Search for the cell housing the specified text and yield its [X, Y] center coordinate. 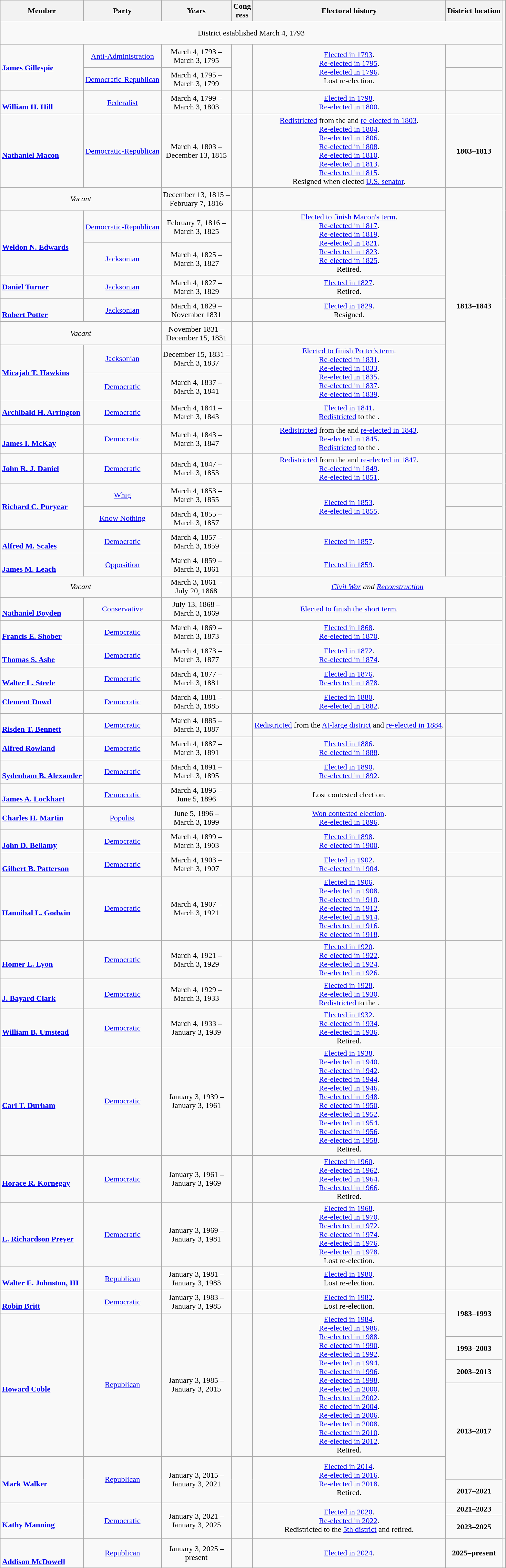
Clement Dowd [42, 702]
January 3, 1981 –January 3, 1983 [197, 1279]
Elected in 1880.Re-elected in 1882. [349, 702]
Kathy Manning [42, 1521]
Alfred M. Scales [42, 541]
March 4, 1825 –March 3, 1827 [197, 259]
John D. Bellamy [42, 841]
January 3, 1985 –January 3, 2015 [197, 1385]
March 4, 1827 –March 3, 1829 [197, 287]
1813–1843 [474, 306]
March 4, 1855 –March 3, 1857 [197, 518]
March 4, 1933 –January 3, 1939 [197, 1028]
Elected in 1932.Re-elected in 1934.Re-elected in 1936.Retired. [349, 1028]
Elected in 1793.Re-elected in 1795.Re-elected in 1796.Lost re-election. [349, 68]
March 4, 1895 –June 5, 1896 [197, 795]
March 4, 1829 –November 1831 [197, 310]
Elected to finish Potter's term.Re-elected in 1831.Re-elected in 1833.Re-elected in 1835.Re-elected in 1837.Re-elected in 1839. [349, 373]
Charles H. Martin [42, 818]
Civil War and Reconstruction [378, 587]
Redistricted from the At-large district and re-elected in 1884. [349, 725]
Conservative [122, 609]
Federalist [122, 103]
Elected in 1982.Lost re-election. [349, 1302]
James I. McKay [42, 439]
March 4, 1929 –March 3, 1933 [197, 994]
Francis E. Shober [42, 632]
March 4, 1843 –March 3, 1847 [197, 439]
Whig [122, 495]
January 3, 1969 –January 3, 1981 [197, 1235]
Opposition [122, 565]
March 4, 1885 –March 3, 1887 [197, 725]
Elected in 1859. [349, 565]
March 4, 1857 –March 3, 1859 [197, 541]
January 3, 1961 –January 3, 1969 [197, 1179]
Elected in 1890.Re-elected in 1892. [349, 771]
Elected in 1841.Redistricted to the . [349, 412]
Walter E. Johnston, III [42, 1279]
2017–2021 [474, 1491]
March 4, 1847 –March 3, 1853 [197, 468]
Elected to finish Macon's term.Re-elected in 1817.Re-elected in 1819.Re-elected in 1821.Re-elected in 1823.Re-elected in 1825.Retired. [349, 243]
Homer L. Lyon [42, 960]
Daniel Turner [42, 287]
March 4, 1899 –March 3, 1903 [197, 841]
Horace R. Kornegay [42, 1179]
Elected in 1827.Retired. [349, 287]
Elected in 1902.Re-elected in 1904. [349, 864]
March 4, 1803 –December 13, 1815 [197, 151]
James Gillespie [42, 68]
Carl T. Durham [42, 1101]
Member [42, 11]
Alfred Rowland [42, 748]
Populist [122, 818]
1993–2003 [474, 1348]
Elected in 1829.Resigned. [349, 310]
2023–2025 [474, 1527]
2021–2023 [474, 1509]
Addison McDowell [42, 1553]
James A. Lockhart [42, 795]
July 13, 1868 –March 3, 1869 [197, 609]
March 4, 1873 –March 3, 1877 [197, 655]
March 4, 1877 –March 3, 1881 [197, 678]
1803–1813 [474, 151]
December 15, 1831 –March 3, 1837 [197, 359]
Walter L. Steele [42, 678]
District established March 4, 1793 [251, 33]
Anti-Administration [122, 56]
Nathaniel Macon [42, 151]
March 4, 1859 –March 3, 1861 [197, 565]
Elected in 1906.Re-elected in 1908.Re-elected in 1910.Re-elected in 1912.Re-elected in 1914.Re-elected in 1916.Re-elected in 1918. [349, 908]
Elected in 1868.Re-elected in 1870. [349, 632]
December 13, 1815 –February 7, 1816 [197, 199]
Elected in 1798.Re-elected in 1800. [349, 103]
January 3, 1983 –January 3, 1985 [197, 1302]
March 4, 1795 –March 3, 1799 [197, 79]
Elected in 1920.Re-elected in 1922.Re-elected in 1924.Re-elected in 1926. [349, 960]
Richard C. Puryear [42, 507]
March 4, 1869 –March 3, 1873 [197, 632]
William B. Umstead [42, 1028]
1983–1993 [474, 1313]
January 3, 1939 –January 3, 1961 [197, 1101]
Elected in 2014.Re-elected in 2016.Re-elected in 2018.Retired. [349, 1480]
2013–2017 [474, 1431]
Elected in 1928.Re-elected in 1930.Redistricted to the . [349, 994]
Elected in 2020.Re-elected in 2022.Redistricted to the 5th district and retired. [349, 1521]
Elected in 1980.Lost re-election. [349, 1279]
February 7, 1816 –March 3, 1825 [197, 227]
Gilbert B. Patterson [42, 864]
Elected to finish the short term. [349, 609]
Won contested election.Re-elected in 1896. [349, 818]
Micajah T. Hawkins [42, 373]
Howard Coble [42, 1385]
June 5, 1896 –March 3, 1899 [197, 818]
Thomas S. Ashe [42, 655]
March 4, 1853 –March 3, 1855 [197, 495]
January 3, 2025 –present [197, 1553]
James M. Leach [42, 565]
March 4, 1903 –March 3, 1907 [197, 864]
District location [474, 11]
March 4, 1837 –March 3, 1841 [197, 387]
Elected in 1872.Re-elected in 1874. [349, 655]
Mark Walker [42, 1480]
Robert Potter [42, 310]
2025–present [474, 1553]
Congress [242, 11]
Weldon N. Edwards [42, 243]
Elected in 1968.Re-elected in 1970.Re-elected in 1972.Re-elected in 1974.Re-elected in 1976.Re-elected in 1978.Lost re-election. [349, 1235]
Redistricted from the and re-elected in 1847.Re-elected in 1849.Re-elected in 1851. [349, 468]
Elected in 1960.Re-elected in 1962.Re-elected in 1964.Re-elected in 1966.Retired. [349, 1179]
March 4, 1887 –March 3, 1891 [197, 748]
2003–2013 [474, 1372]
Lost contested election. [349, 795]
March 4, 1921 –March 3, 1929 [197, 960]
March 4, 1793 –March 3, 1795 [197, 56]
William H. Hill [42, 103]
March 3, 1861 –July 20, 1868 [197, 587]
John R. J. Daniel [42, 468]
Sydenham B. Alexander [42, 771]
Risden T. Bennett [42, 725]
Robin Britt [42, 1302]
Party [122, 11]
Elected in 1853.Re-elected in 1855. [349, 507]
January 3, 2021 –January 3, 2025 [197, 1521]
March 4, 1841 –March 3, 1843 [197, 412]
March 4, 1881 –March 3, 1885 [197, 702]
March 4, 1891 –March 3, 1895 [197, 771]
Elected in 1876.Re-elected in 1878. [349, 678]
Know Nothing [122, 518]
March 4, 1907 –March 3, 1921 [197, 908]
November 1831 –December 15, 1831 [197, 333]
Hannibal L. Godwin [42, 908]
January 3, 2015 –January 3, 2021 [197, 1480]
March 4, 1799 –March 3, 1803 [197, 103]
Redistricted from the and re-elected in 1843.Re-elected in 1845. Redistricted to the . [349, 439]
Elected in 1886.Re-elected in 1888. [349, 748]
Nathaniel Boyden [42, 609]
Years [197, 11]
Electoral history [349, 11]
Archibald H. Arrington [42, 412]
Elected in 2024. [349, 1553]
Elected in 1857. [349, 541]
J. Bayard Clark [42, 994]
L. Richardson Preyer [42, 1235]
Elected in 1898.Re-elected in 1900. [349, 841]
